Output the (x, y) coordinate of the center of the cell containing the given text.  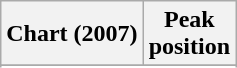
Peakposition (189, 34)
Chart (2007) (72, 34)
